Output the [X, Y] coordinate of the center of the cell containing the given text.  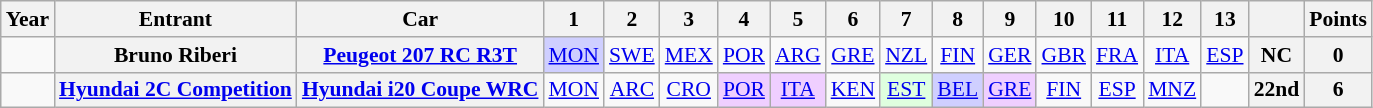
0 [1338, 55]
22nd [1277, 90]
5 [798, 19]
SWE [632, 55]
KEN [853, 90]
BEL [958, 90]
11 [1117, 19]
ARG [798, 55]
7 [906, 19]
Entrant [176, 19]
12 [1172, 19]
Bruno Riberi [176, 55]
NZL [906, 55]
2 [632, 19]
Year [28, 19]
CRO [689, 90]
Hyundai i20 Coupe WRC [420, 90]
4 [744, 19]
EST [906, 90]
8 [958, 19]
3 [689, 19]
10 [1064, 19]
FRA [1117, 55]
Peugeot 207 RC R3T [420, 55]
9 [1010, 19]
ARC [632, 90]
13 [1224, 19]
Car [420, 19]
MNZ [1172, 90]
Hyundai 2C Competition [176, 90]
GBR [1064, 55]
NC [1277, 55]
1 [574, 19]
Points [1338, 19]
GER [1010, 55]
MEX [689, 55]
